Determine the [X, Y] coordinate at the center of the cell enclosing the given text.  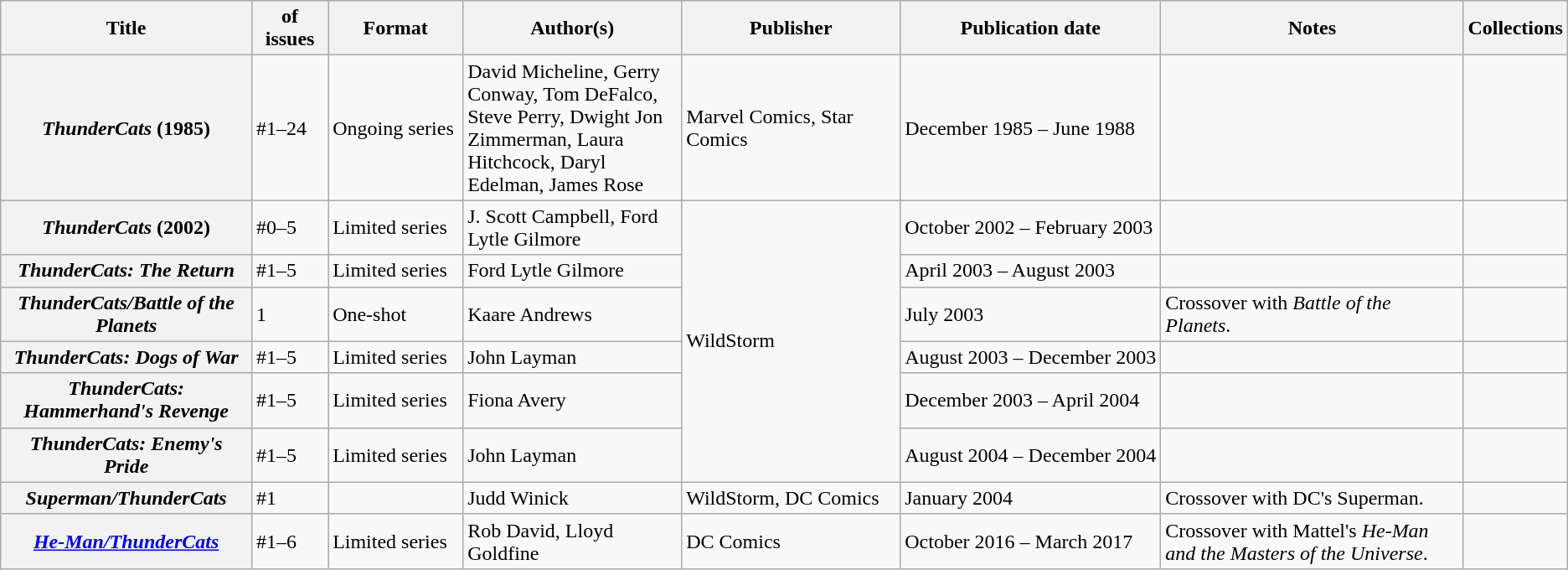
January 2004 [1030, 498]
Title [126, 28]
WildStorm, DC Comics [791, 498]
Collections [1515, 28]
#1 [290, 498]
Notes [1312, 28]
Ongoing series [395, 127]
Superman/ThunderCats [126, 498]
Publisher [791, 28]
ThunderCats: Enemy's Pride [126, 454]
Crossover with Mattel's He-Man and the Masters of the Universe. [1312, 541]
October 2002 – February 2003 [1030, 228]
December 2003 – April 2004 [1030, 401]
Kaare Andrews [573, 313]
August 2003 – December 2003 [1030, 357]
ThunderCats (1985) [126, 127]
WildStorm [791, 341]
Judd Winick [573, 498]
ThunderCats/Battle of the Planets [126, 313]
April 2003 – August 2003 [1030, 271]
Crossover with Battle of the Planets. [1312, 313]
#0–5 [290, 228]
October 2016 – March 2017 [1030, 541]
Fiona Avery [573, 401]
Author(s) [573, 28]
1 [290, 313]
July 2003 [1030, 313]
August 2004 – December 2004 [1030, 454]
ThunderCats (2002) [126, 228]
ThunderCats: Dogs of War [126, 357]
Crossover with DC's Superman. [1312, 498]
DC Comics [791, 541]
J. Scott Campbell, Ford Lytle Gilmore [573, 228]
December 1985 – June 1988 [1030, 127]
ThunderCats: Hammerhand's Revenge [126, 401]
One-shot [395, 313]
ThunderCats: The Return [126, 271]
of issues [290, 28]
#1–6 [290, 541]
Ford Lytle Gilmore [573, 271]
Marvel Comics, Star Comics [791, 127]
David Micheline, Gerry Conway, Tom DeFalco, Steve Perry, Dwight Jon Zimmerman, Laura Hitchcock, Daryl Edelman, James Rose [573, 127]
Format [395, 28]
He-Man/ThunderCats [126, 541]
#1–24 [290, 127]
Publication date [1030, 28]
Rob David, Lloyd Goldfine [573, 541]
